Extract the [X, Y] coordinate from the center of the cell holding the provided text.  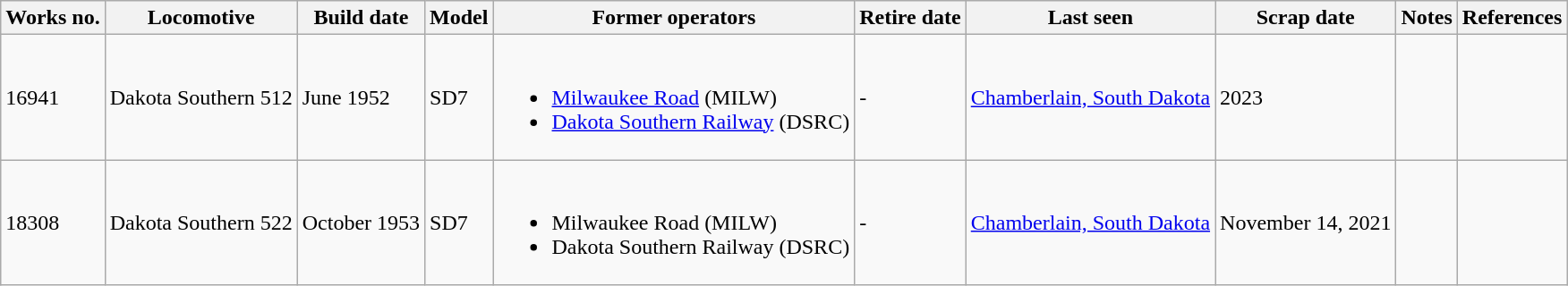
June 1952 [361, 97]
Last seen [1090, 18]
16941 [53, 97]
Dakota Southern 512 [200, 97]
November 14, 2021 [1306, 223]
Dakota Southern 522 [200, 223]
Locomotive [200, 18]
Notes [1427, 18]
Scrap date [1306, 18]
Retire date [911, 18]
October 1953 [361, 223]
Works no. [53, 18]
2023 [1306, 97]
18308 [53, 223]
Build date [361, 18]
Former operators [674, 18]
References [1513, 18]
Model [459, 18]
